Return the [X, Y] coordinate for the center point of the cell that contains the specified text.  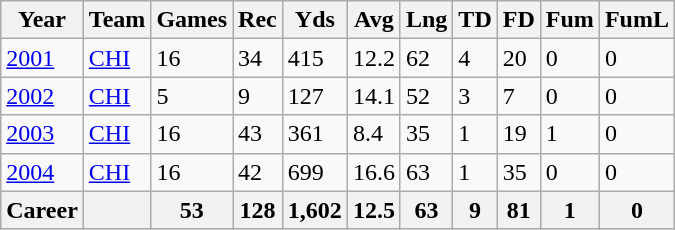
Games [192, 20]
62 [426, 58]
Team [117, 20]
127 [314, 96]
52 [426, 96]
3 [475, 96]
Fum [570, 20]
8.4 [374, 134]
81 [518, 210]
FumL [636, 20]
361 [314, 134]
4 [475, 58]
128 [258, 210]
16.6 [374, 172]
12.5 [374, 210]
FD [518, 20]
2002 [42, 96]
7 [518, 96]
42 [258, 172]
1,602 [314, 210]
TD [475, 20]
43 [258, 134]
2001 [42, 58]
Rec [258, 20]
Career [42, 210]
20 [518, 58]
53 [192, 210]
2003 [42, 134]
14.1 [374, 96]
Yds [314, 20]
699 [314, 172]
Avg [374, 20]
415 [314, 58]
19 [518, 134]
2004 [42, 172]
34 [258, 58]
12.2 [374, 58]
5 [192, 96]
Year [42, 20]
Lng [426, 20]
